Scan for the cell matching the given text and deliver its [x, y] coordinate at center. 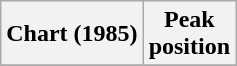
Chart (1985) [72, 34]
Peakposition [189, 34]
